For the text-containing cell, return its midpoint in (x, y) coordinate format. 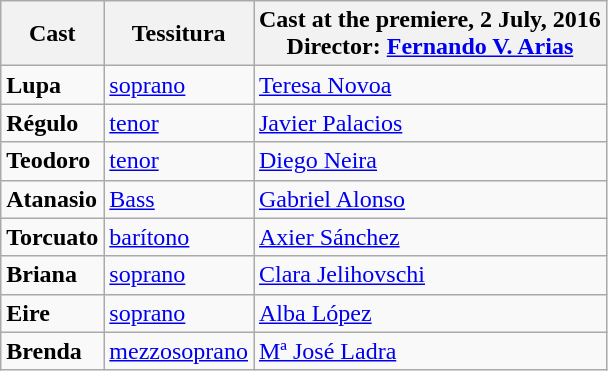
Briana (52, 275)
Cast (52, 34)
Atanasio (52, 199)
barítono (179, 237)
Torcuato (52, 237)
mezzosoprano (179, 351)
Clara Jelihovschi (430, 275)
Bass (179, 199)
Javier Palacios (430, 123)
Eire (52, 313)
Cast at the premiere, 2 July, 2016Director: Fernando V. Arias (430, 34)
Gabriel Alonso (430, 199)
Mª José Ladra (430, 351)
Régulo (52, 123)
Lupa (52, 85)
Alba López (430, 313)
Tessitura (179, 34)
Teodoro (52, 161)
Diego Neira (430, 161)
Axier Sánchez (430, 237)
Brenda (52, 351)
Teresa Novoa (430, 85)
